Scan for the cell matching the given text and deliver its (x, y) coordinate at center. 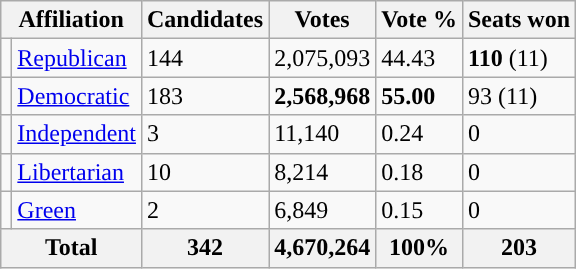
93 (11) (518, 96)
0.18 (420, 172)
144 (204, 58)
8,214 (322, 172)
100% (420, 248)
110 (11) (518, 58)
0.24 (420, 134)
2,568,968 (322, 96)
Republican (77, 58)
10 (204, 172)
Seats won (518, 20)
0.15 (420, 210)
Democratic (77, 96)
Total (72, 248)
55.00 (420, 96)
4,670,264 (322, 248)
2 (204, 210)
44.43 (420, 58)
203 (518, 248)
183 (204, 96)
Vote % (420, 20)
Affiliation (72, 20)
Green (77, 210)
6,849 (322, 210)
Libertarian (77, 172)
342 (204, 248)
Votes (322, 20)
3 (204, 134)
2,075,093 (322, 58)
11,140 (322, 134)
Independent (77, 134)
Candidates (204, 20)
